Capture the cell that displays the provided text and extract its (X, Y) central coordinate. 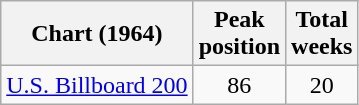
20 (322, 85)
Totalweeks (322, 34)
Chart (1964) (97, 34)
86 (239, 85)
U.S. Billboard 200 (97, 85)
Peakposition (239, 34)
